Output the [X, Y] coordinate of the center of the cell containing the given text.  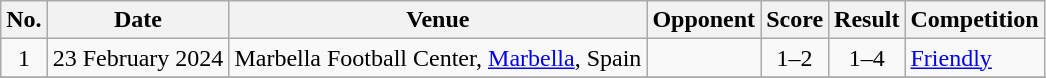
Marbella Football Center, Marbella, Spain [438, 58]
1–2 [795, 58]
1–4 [867, 58]
1 [24, 58]
Result [867, 20]
Score [795, 20]
Opponent [704, 20]
Friendly [974, 58]
23 February 2024 [138, 58]
No. [24, 20]
Competition [974, 20]
Venue [438, 20]
Date [138, 20]
